Scan for the cell matching the given text and deliver its (X, Y) coordinate at center. 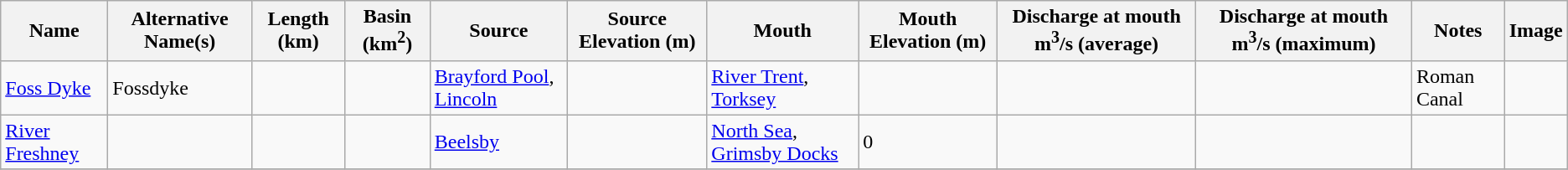
Name (54, 31)
Roman Canal (1457, 87)
Discharge at mouth m3/s (maximum) (1304, 31)
Basin (km2) (387, 31)
Length (km) (298, 31)
River Freshney (54, 142)
Source Elevation (m) (637, 31)
Beelsby (498, 142)
Mouth (782, 31)
Mouth Elevation (m) (928, 31)
North Sea, Grimsby Docks (782, 142)
Brayford Pool, Lincoln (498, 87)
Fossdyke (180, 87)
Source (498, 31)
Notes (1457, 31)
Alternative Name(s) (180, 31)
Foss Dyke (54, 87)
0 (928, 142)
Discharge at mouth m3/s (average) (1097, 31)
River Trent, Torksey (782, 87)
Image (1536, 31)
